Return the (X, Y) coordinate for the center point of the cell that contains the specified text.  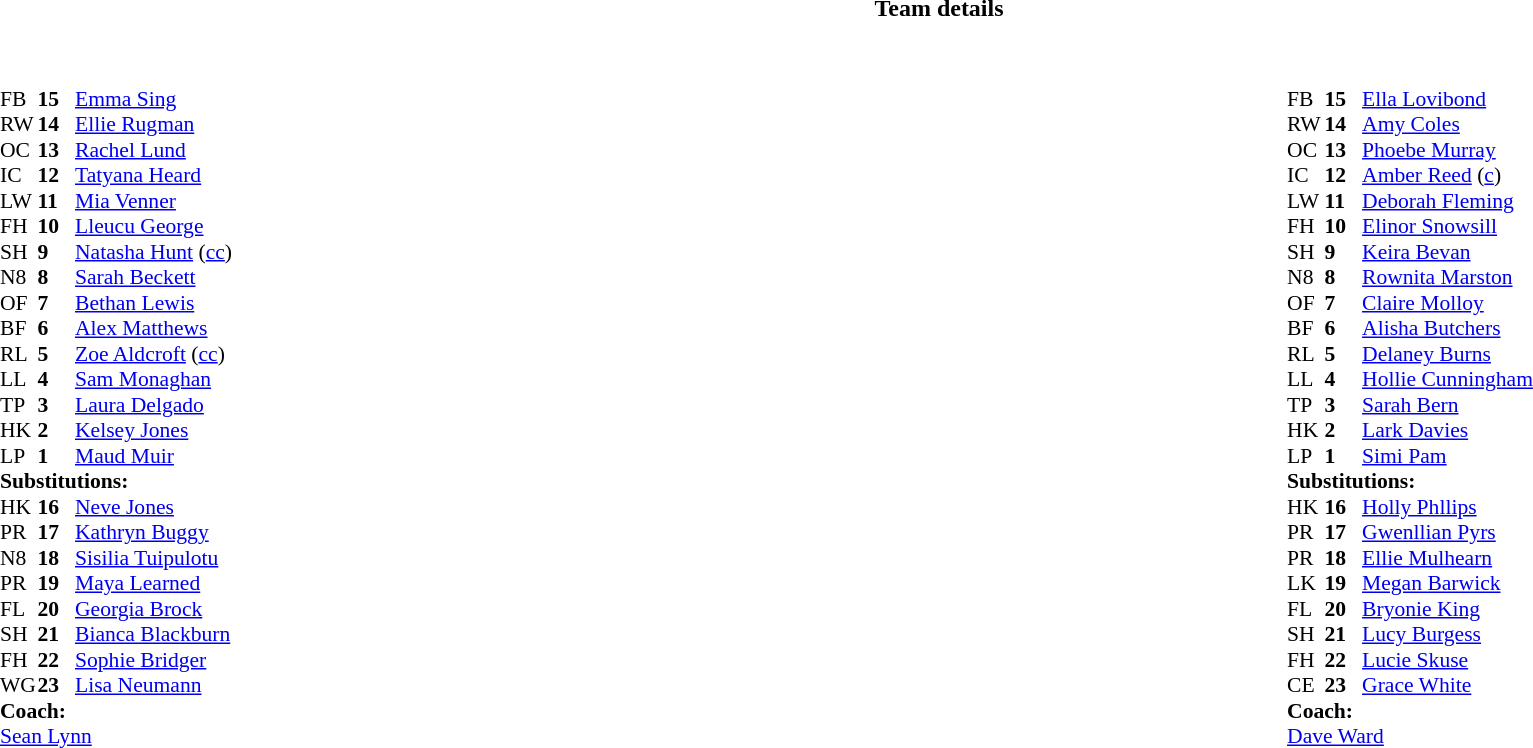
Rachel Lund (154, 150)
Kelsey Jones (154, 431)
Phoebe Murray (1448, 150)
Sarah Bern (1448, 405)
Megan Barwick (1448, 583)
Amy Coles (1448, 125)
Keira Bevan (1448, 252)
Grace White (1448, 685)
WG (19, 685)
Bianca Blackburn (154, 635)
Lisa Neumann (154, 685)
Hollie Cunningham (1448, 379)
Maya Learned (154, 583)
Lucy Burgess (1448, 635)
Sarah Beckett (154, 277)
Lucie Skuse (1448, 660)
Gwenllian Pyrs (1448, 533)
Neve Jones (154, 507)
Ellie Mulhearn (1448, 558)
Maud Muir (154, 456)
Kathryn Buggy (154, 533)
Bethan Lewis (154, 303)
Ellie Rugman (154, 125)
Georgia Brock (154, 609)
Natasha Hunt (cc) (154, 252)
Mia Venner (154, 201)
Laura Delgado (154, 405)
Rownita Marston (1448, 277)
Sophie Bridger (154, 660)
Alex Matthews (154, 329)
Lleucu George (154, 227)
Deborah Fleming (1448, 201)
Elinor Snowsill (1448, 227)
Sisilia Tuipulotu (154, 558)
Zoe Aldcroft (cc) (154, 354)
Holly Phllips (1448, 507)
Alisha Butchers (1448, 329)
Emma Sing (154, 99)
CE (1306, 685)
Delaney Burns (1448, 354)
Amber Reed (c) (1448, 175)
Tatyana Heard (154, 175)
Lark Davies (1448, 431)
Ella Lovibond (1448, 99)
Bryonie King (1448, 609)
Claire Molloy (1448, 303)
Simi Pam (1448, 456)
LK (1306, 583)
Sam Monaghan (154, 379)
